Pinpoint the cell where the given text exists, returning its [x, y] midpoint coordinate. 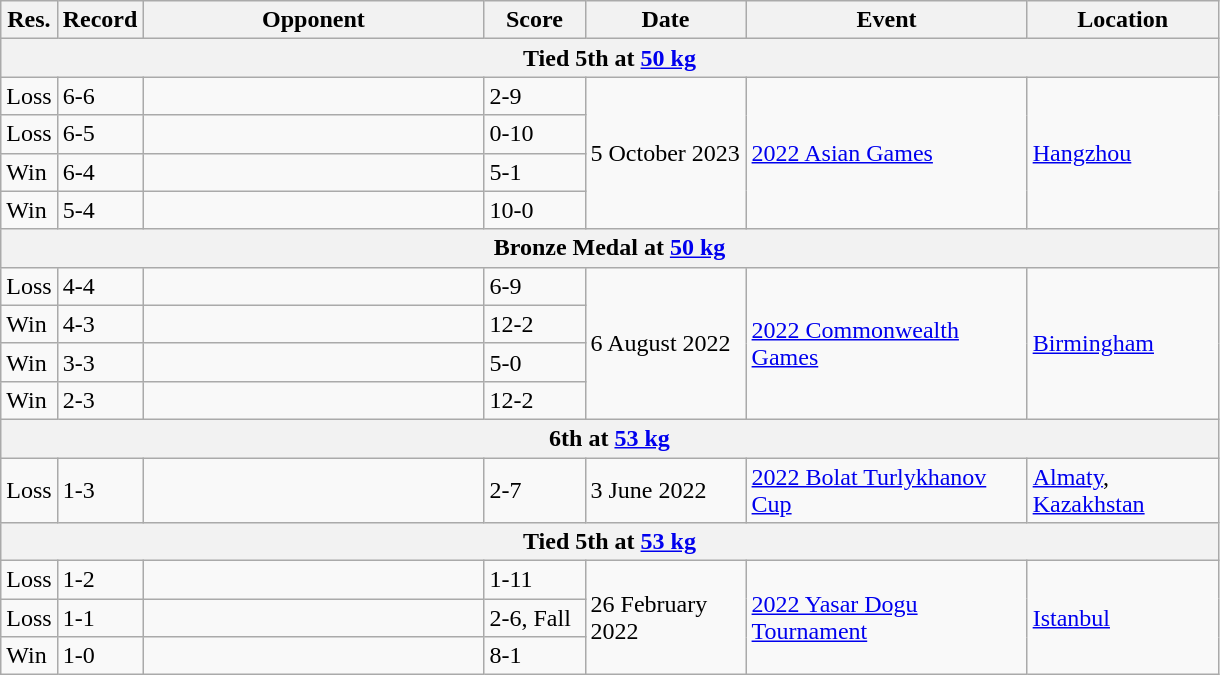
Tied 5th at 50 kg [610, 58]
0-10 [534, 134]
6-5 [100, 134]
1-2 [100, 580]
2022 Commonwealth Games [886, 343]
5-1 [534, 172]
1-11 [534, 580]
2022 Asian Games [886, 153]
1-1 [100, 618]
2-9 [534, 96]
6-6 [100, 96]
2022 Bolat Turlykhanov Cup [886, 490]
Event [886, 20]
6th at 53 kg [610, 438]
Hangzhou [1122, 153]
8-1 [534, 656]
2-3 [100, 400]
3 June 2022 [666, 490]
Almaty, Kazakhstan [1122, 490]
10-0 [534, 210]
5-0 [534, 362]
Location [1122, 20]
Birmingham [1122, 343]
4-4 [100, 286]
Score [534, 20]
6 August 2022 [666, 343]
Opponent [314, 20]
2022 Yasar Dogu Tournament [886, 618]
Tied 5th at 53 kg [610, 542]
6-4 [100, 172]
2-6, Fall [534, 618]
5-4 [100, 210]
2-7 [534, 490]
1-3 [100, 490]
6-9 [534, 286]
Bronze Medal at 50 kg [610, 248]
Res. [29, 20]
3-3 [100, 362]
4-3 [100, 324]
Istanbul [1122, 618]
Record [100, 20]
Date [666, 20]
1-0 [100, 656]
5 October 2023 [666, 153]
26 February 2022 [666, 618]
